Identify which cell holds the provided text, then report its [X, Y] central coordinate. 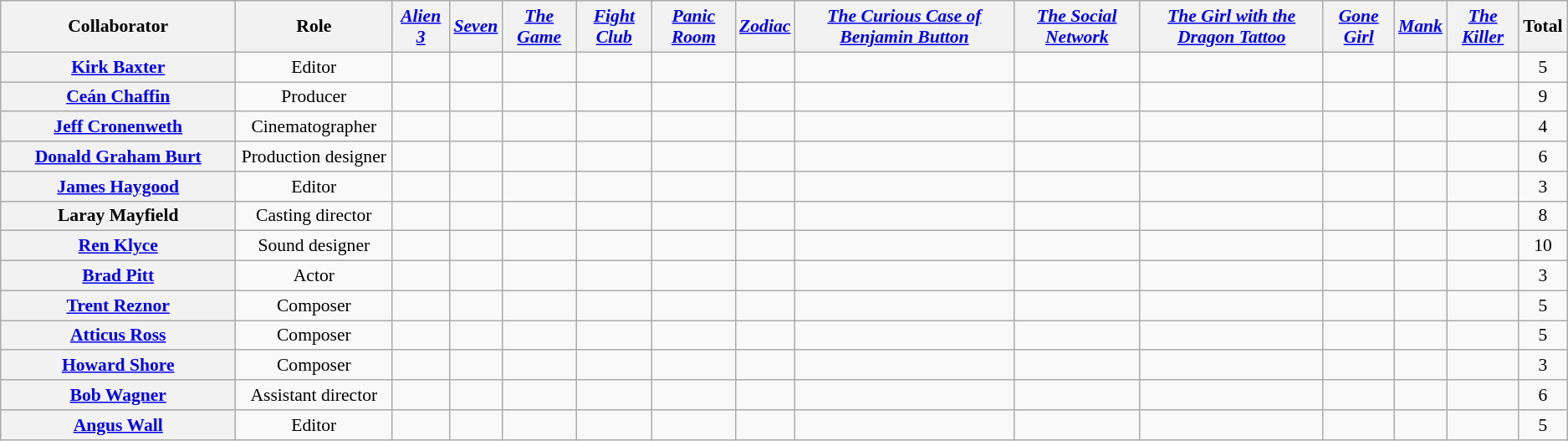
The Killer [1483, 27]
Ceán Chaffin [119, 97]
Producer [314, 97]
Production designer [314, 156]
Actor [314, 276]
Mank [1420, 27]
Fight Club [614, 27]
10 [1542, 246]
Seven [475, 27]
Role [314, 27]
Total [1542, 27]
4 [1542, 127]
Ren Klyce [119, 246]
The Curious Case of Benjamin Button [904, 27]
The Girl with the Dragon Tattoo [1231, 27]
Collaborator [119, 27]
Zodiac [764, 27]
Sound designer [314, 246]
9 [1542, 97]
Atticus Ross [119, 336]
The Game [539, 27]
Laray Mayfield [119, 216]
Assistant director [314, 395]
Jeff Cronenweth [119, 127]
8 [1542, 216]
Casting director [314, 216]
Trent Reznor [119, 305]
Gone Girl [1358, 27]
James Haygood [119, 187]
Howard Shore [119, 366]
Donald Graham Burt [119, 156]
Panic Room [694, 27]
Kirk Baxter [119, 67]
Bob Wagner [119, 395]
Alien 3 [421, 27]
The Social Network [1077, 27]
Brad Pitt [119, 276]
Angus Wall [119, 425]
Cinematographer [314, 127]
